Provide the (X, Y) coordinate of the cell's center where the given text is located.  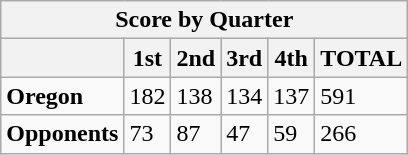
Opponents (62, 134)
87 (196, 134)
3rd (244, 58)
591 (362, 96)
266 (362, 134)
Oregon (62, 96)
2nd (196, 58)
134 (244, 96)
59 (292, 134)
138 (196, 96)
Score by Quarter (204, 20)
TOTAL (362, 58)
137 (292, 96)
1st (148, 58)
73 (148, 134)
4th (292, 58)
182 (148, 96)
47 (244, 134)
